Detect which cell encompasses the target text, then output its [x, y] center coordinate. 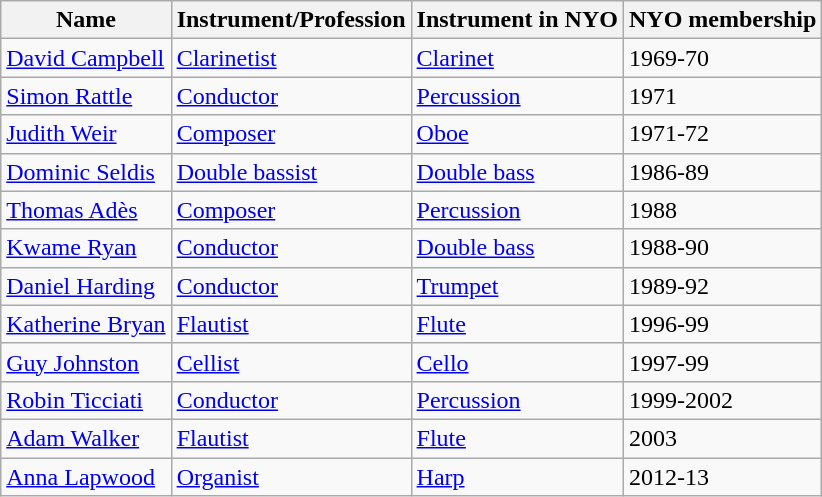
1988-90 [722, 248]
2012-13 [722, 477]
Harp [517, 477]
NYO membership [722, 20]
1986-89 [722, 172]
1988 [722, 210]
Double bassist [291, 172]
Cello [517, 362]
Thomas Adès [86, 210]
Simon Rattle [86, 96]
Cellist [291, 362]
Clarinet [517, 58]
Name [86, 20]
Judith Weir [86, 134]
Oboe [517, 134]
Organist [291, 477]
Clarinetist [291, 58]
Instrument in NYO [517, 20]
1997-99 [722, 362]
Katherine Bryan [86, 324]
2003 [722, 438]
Instrument/Profession [291, 20]
1996-99 [722, 324]
1989-92 [722, 286]
Daniel Harding [86, 286]
Trumpet [517, 286]
Guy Johnston [86, 362]
David Campbell [86, 58]
1999-2002 [722, 400]
Robin Ticciati [86, 400]
1971-72 [722, 134]
Anna Lapwood [86, 477]
Kwame Ryan [86, 248]
Dominic Seldis [86, 172]
1971 [722, 96]
1969-70 [722, 58]
Adam Walker [86, 438]
